Capture the cell that displays the provided text and extract its (x, y) central coordinate. 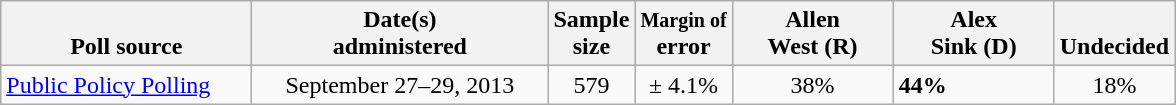
Public Policy Polling (126, 85)
18% (1114, 85)
Date(s)administered (400, 34)
Poll source (126, 34)
September 27–29, 2013 (400, 85)
Undecided (1114, 34)
Alex Sink (D) (974, 34)
AllenWest (R) (812, 34)
44% (974, 85)
579 (592, 85)
Samplesize (592, 34)
± 4.1% (684, 85)
38% (812, 85)
Margin oferror (684, 34)
